Detect which cell encompasses the target text, then output its [x, y] center coordinate. 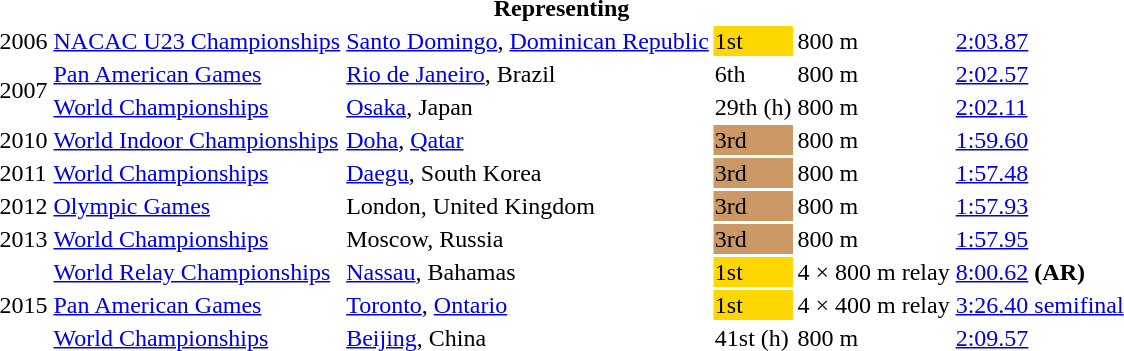
4 × 400 m relay [874, 305]
Daegu, South Korea [528, 173]
6th [753, 74]
Doha, Qatar [528, 140]
World Indoor Championships [197, 140]
Nassau, Bahamas [528, 272]
London, United Kingdom [528, 206]
Toronto, Ontario [528, 305]
Moscow, Russia [528, 239]
Olympic Games [197, 206]
World Relay Championships [197, 272]
NACAC U23 Championships [197, 41]
29th (h) [753, 107]
Rio de Janeiro, Brazil [528, 74]
4 × 800 m relay [874, 272]
Santo Domingo, Dominican Republic [528, 41]
Osaka, Japan [528, 107]
